Find where the given text appears and provide that cell's center as [x, y] coordinate. 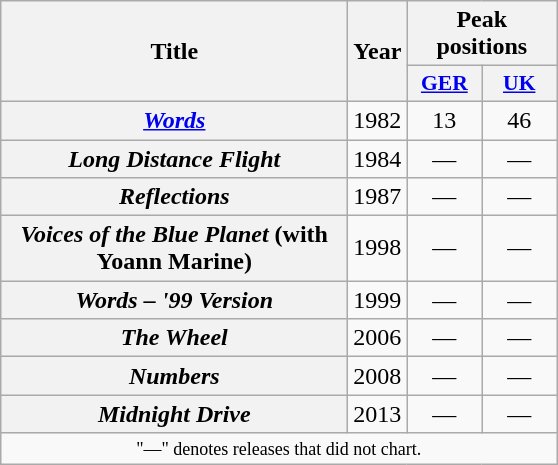
2006 [378, 338]
1982 [378, 120]
Reflections [174, 197]
Title [174, 52]
The Wheel [174, 338]
1998 [378, 248]
Words [174, 120]
UK [520, 84]
Long Distance Flight [174, 159]
1987 [378, 197]
Voices of the Blue Planet (with Yoann Marine) [174, 248]
Numbers [174, 376]
2008 [378, 376]
1999 [378, 300]
GER [444, 84]
46 [520, 120]
Peak positions [482, 34]
2013 [378, 414]
1984 [378, 159]
Midnight Drive [174, 414]
13 [444, 120]
"—" denotes releases that did not chart. [279, 448]
Words – '99 Version [174, 300]
Year [378, 52]
